Capture the cell that displays the provided text and extract its (X, Y) central coordinate. 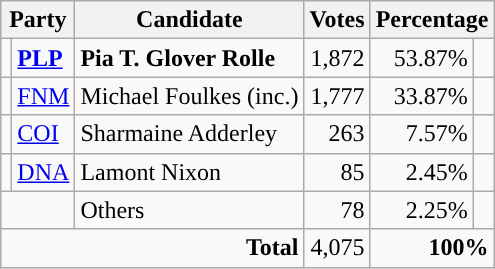
4,075 (337, 248)
Michael Foulkes (inc.) (190, 96)
Party (38, 20)
53.87% (422, 58)
2.45% (422, 172)
DNA (44, 172)
1,777 (337, 96)
263 (337, 134)
Sharmaine Adderley (190, 134)
100% (432, 248)
Votes (337, 20)
FNM (44, 96)
Total (152, 248)
85 (337, 172)
PLP (44, 58)
33.87% (422, 96)
7.57% (422, 134)
Percentage (432, 20)
Pia T. Glover Rolle (190, 58)
2.25% (422, 210)
Lamont Nixon (190, 172)
Candidate (190, 20)
78 (337, 210)
1,872 (337, 58)
COI (44, 134)
Others (190, 210)
